Return the [X, Y] coordinate for the center point of the cell that contains the specified text.  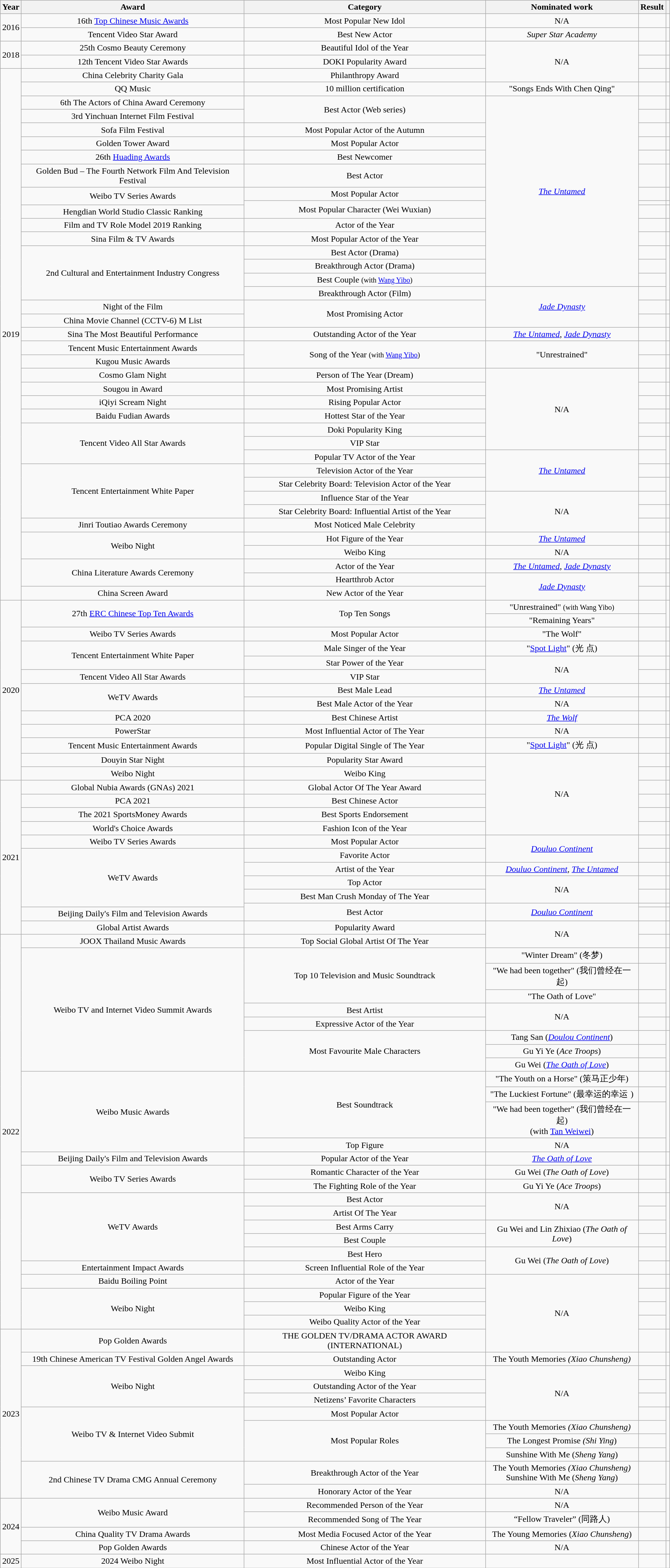
Top Figure [365, 1145]
Most Influential Actor of The Year [365, 731]
Most Popular Roles [365, 1441]
Award [133, 7]
3rd Yinchuan Internet Film Festival [133, 116]
Best Sports Endorsement [365, 814]
Best Arms Carry [365, 1227]
Best New Actor [365, 34]
Cosmo Glam Night [133, 375]
The Oath of Love [562, 1158]
Tang San (Doulou Continent) [562, 1037]
2nd Cultural and Entertainment Industry Congress [133, 273]
The 2021 SportsMoney Awards [133, 814]
Breakthrough Actor of the Year [365, 1473]
Recommended Person of the Year [365, 1505]
Most Popular Actor of the Year [365, 239]
Best Actor (Web series) [365, 109]
2024 [11, 1526]
Super Star Academy [562, 34]
China Quality TV Drama Awards [133, 1534]
Popularity Award [365, 927]
"The Luckiest Fortune" (最幸运的幸运 ) [562, 1094]
China Screen Award [133, 593]
Most Promising Actor [365, 314]
Romantic Character of the Year [365, 1172]
Sunshine With Me (Sheng Yang) [562, 1454]
Artist of the Year [365, 869]
Best Male Actor of the Year [365, 704]
Chinese Actor of the Year [365, 1548]
Top Social Global Artist Of The Year [365, 941]
Global Artist Awards [133, 927]
27th ERC Chinese Top Ten Awards [133, 614]
Most Influential Actor of the Year [365, 1561]
Entertainment Impact Awards [133, 1268]
Hengdian World Studio Classic Ranking [133, 212]
Most Popular Character (Wei Wuxian) [365, 210]
Most Popular Actor of the Autumn [365, 130]
Best Newcomer [365, 157]
PCA 2021 [133, 801]
Golden Tower Award [133, 143]
"Songs Ends With Chen Qing" [562, 89]
Song of the Year (with Wang Yibo) [365, 354]
Honorary Actor of the Year [365, 1491]
19th Chinese American TV Festival Golden Angel Awards [133, 1359]
16th Top Chinese Music Awards [133, 21]
Global Nubia Awards (GNAs) 2021 [133, 787]
Television Actor of the Year [365, 471]
Influence Star of the Year [365, 498]
Weibo Music Awards [133, 1111]
Top Ten Songs [365, 614]
Year [11, 7]
"The Youth on a Horse" (策马正少年) [562, 1079]
Beautiful Idol of the Year [365, 48]
Jinri Toutiao Awards Ceremony [133, 525]
Popularity Star Award [365, 760]
Best Actor (Drama) [365, 252]
Male Singer of the Year [365, 649]
"The Wolf" [562, 634]
Weibo Music Award [133, 1512]
China Literature Awards Ceremony [133, 573]
Best Chinese Actor [365, 801]
Screen Influential Role of the Year [365, 1268]
China Celebrity Charity Gala [133, 75]
Favorite Actor [365, 855]
"Unrestrained" (with Wang Yibo) [562, 607]
Sina Film & TV Awards [133, 239]
Artist Of The Year [365, 1213]
Tencent Video Star Award [133, 34]
2024 Weibo Night [133, 1561]
2018 [11, 55]
Expressive Actor of the Year [365, 1024]
Film and TV Role Model 2019 Ranking [133, 225]
PCA 2020 [133, 717]
"We had been together" (我们曾经在一起) [562, 976]
The Wolf [562, 717]
Most Promising Artist [365, 389]
Baidu Boiling Point [133, 1281]
26th Huading Awards [133, 157]
2016 [11, 28]
Popular Figure of the Year [365, 1295]
Top Actor [365, 883]
Popular Actor of the Year [365, 1158]
Recommended Song of The Year [365, 1520]
2023 [11, 1414]
JOOX Thailand Music Awards [133, 941]
Netizens’ Favorite Characters [365, 1400]
“Fellow Traveler” (同路人) [562, 1520]
Fashion Icon of the Year [365, 828]
The Fighting Role of the Year [365, 1186]
Most Popular New Idol [365, 21]
10 million certification [365, 89]
Popular TV Actor of the Year [365, 457]
Weibo TV and Internet Video Summit Awards [133, 1010]
Breakthrough Actor (Film) [365, 293]
2nd Chinese TV Drama CMG Annual Ceremony [133, 1480]
Best Man Crush Monday of The Year [365, 896]
6th The Actors of China Award Ceremony [133, 102]
PowerStar [133, 731]
Weibo Quality Actor of the Year [365, 1322]
Sofa Film Festival [133, 130]
The Longest Promise (Shi Ying) [562, 1441]
The Youth Memories (Xiao Chunsheng)Sunshine With Me (Sheng Yang) [562, 1473]
Best Male Lead [365, 690]
Hot Figure of the Year [365, 539]
Most Noticed Male Celebrity [365, 525]
Hottest Star of the Year [365, 416]
Golden Bud – The Fourth Network Film And Television Festival [133, 175]
"Remaining Years" [562, 621]
Most Favourite Male Characters [365, 1051]
Sina The Most Beautiful Performance [133, 334]
iQiyi Scream Night [133, 402]
2025 [11, 1561]
"Unrestrained" [562, 354]
QQ Music [133, 89]
"We had been together" (我们曾经在一起)(with Tan Weiwei) [562, 1120]
World's Choice Awards‌ [133, 828]
Best Chinese Artist [365, 717]
12th Tencent Video Star Awards [133, 62]
2019 [11, 334]
Result [652, 7]
Global Actor Of The Year Award [365, 787]
Gu Wei and Lin Zhixiao (The Oath of Love) [562, 1234]
2022 [11, 1132]
China Movie Channel (CCTV-6) M List [133, 320]
Person of The Year (Dream) [365, 375]
"The Oath of Love" [562, 997]
Baidu Fudian Awards [133, 416]
Best Soundtrack [365, 1105]
Kugou Music Awards [133, 361]
Most Media Focused Actor of the Year [365, 1534]
The Young Memories (Xiao Chunsheng) [562, 1534]
25th Cosmo Beauty Ceremony [133, 48]
Category [365, 7]
New Actor of the Year [365, 593]
Best Couple [365, 1240]
Breakthrough Actor (Drama) [365, 266]
DOKI Popularity Award [365, 62]
"Winter Dream" (冬梦) [562, 955]
Night of the Film [133, 307]
Best Artist [365, 1010]
Heartthrob Actor [365, 579]
Sougou in Award [133, 389]
Popular Digital Single of The Year [365, 746]
Nominated work [562, 7]
2020 [11, 690]
THE GOLDEN TV/DRAMA ACTOR AWARD (INTERNATIONAL) [365, 1341]
Best Hero [365, 1254]
Outstanding Actor [365, 1359]
2021 [11, 857]
Doki Popularity King [365, 430]
Douluo Continent, The Untamed [562, 869]
Top 10 Television and Music Soundtrack [365, 975]
Star Power of the Year [365, 663]
Philanthropy Award [365, 75]
Star Celebrity Board: Influential Artist of the Year [365, 511]
Star Celebrity Board: Television Actor of the Year [365, 484]
Douyin Star Night [133, 760]
Best Couple (with Wang Yibo) [365, 280]
Rising Popular Actor [365, 402]
Weibo TV & Internet Video Submit [133, 1434]
